Return the [X, Y] coordinate for the center point of the cell that contains the specified text.  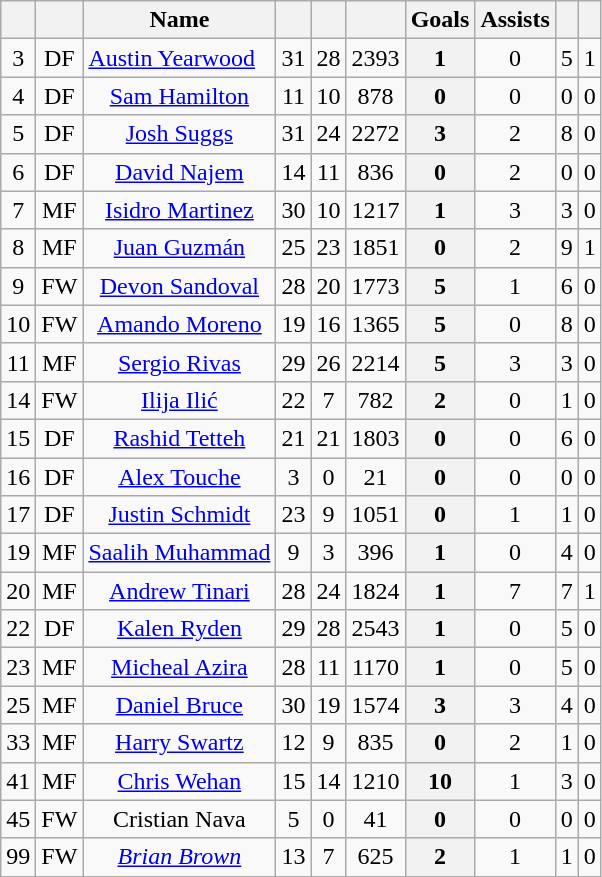
1210 [376, 781]
Name [180, 20]
836 [376, 172]
David Najem [180, 172]
Saalih Muhammad [180, 553]
Assists [515, 20]
Isidro Martinez [180, 210]
Andrew Tinari [180, 591]
1851 [376, 248]
Austin Yearwood [180, 58]
Justin Schmidt [180, 515]
Chris Wehan [180, 781]
2393 [376, 58]
45 [18, 819]
17 [18, 515]
26 [328, 362]
Daniel Bruce [180, 705]
1051 [376, 515]
Kalen Ryden [180, 629]
Goals [440, 20]
Amando Moreno [180, 324]
99 [18, 857]
Micheal Azira [180, 667]
Rashid Tetteh [180, 438]
Brian Brown [180, 857]
Harry Swartz [180, 743]
1824 [376, 591]
Juan Guzmán [180, 248]
12 [294, 743]
Ilija Ilić [180, 400]
782 [376, 400]
1170 [376, 667]
2543 [376, 629]
1574 [376, 705]
1217 [376, 210]
Sam Hamilton [180, 96]
2214 [376, 362]
835 [376, 743]
Josh Suggs [180, 134]
Cristian Nava [180, 819]
1365 [376, 324]
625 [376, 857]
1803 [376, 438]
2272 [376, 134]
396 [376, 553]
33 [18, 743]
Devon Sandoval [180, 286]
1773 [376, 286]
13 [294, 857]
Sergio Rivas [180, 362]
878 [376, 96]
Alex Touche [180, 477]
